Determine the (x, y) coordinate at the center of the cell enclosing the given text.  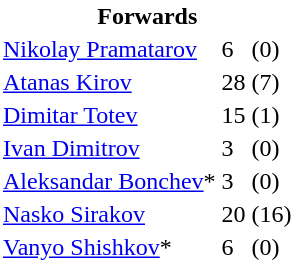
Ivan Dimitrov (110, 148)
6 (234, 50)
Aleksandar Bonchev* (110, 182)
Dimitar Totev (110, 116)
Nikolay Pramatarov (110, 50)
Atanas Kirov (110, 82)
Nasko Sirakov (110, 214)
28 (234, 82)
15 (234, 116)
20 (234, 214)
